Detect which cell encompasses the target text, then output its [X, Y] center coordinate. 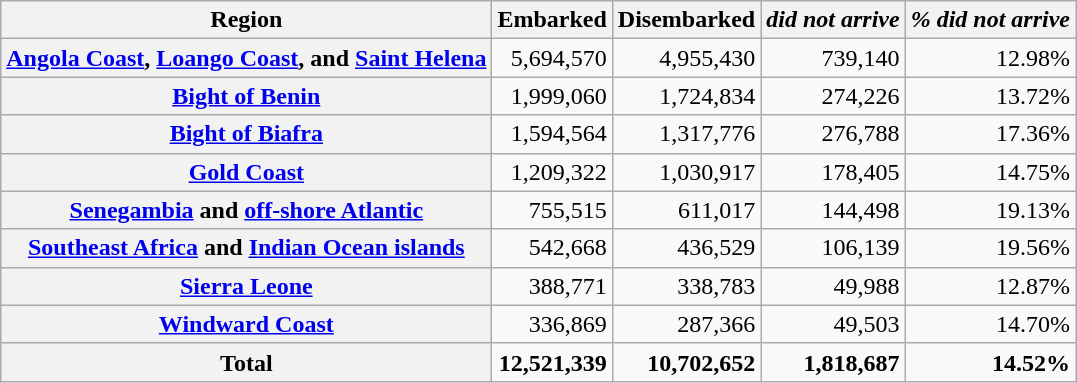
13.72% [990, 96]
338,783 [686, 286]
336,869 [552, 324]
Total [246, 362]
Southeast Africa and Indian Ocean islands [246, 248]
19.13% [990, 210]
739,140 [833, 58]
did not arrive [833, 20]
49,988 [833, 286]
1,818,687 [833, 362]
276,788 [833, 134]
12,521,339 [552, 362]
14.70% [990, 324]
611,017 [686, 210]
5,694,570 [552, 58]
1,209,322 [552, 172]
755,515 [552, 210]
1,030,917 [686, 172]
19.56% [990, 248]
12.98% [990, 58]
Disembarked [686, 20]
Senegambia and off-shore Atlantic [246, 210]
% did not arrive [990, 20]
542,668 [552, 248]
17.36% [990, 134]
178,405 [833, 172]
436,529 [686, 248]
106,139 [833, 248]
4,955,430 [686, 58]
1,594,564 [552, 134]
1,724,834 [686, 96]
14.52% [990, 362]
10,702,652 [686, 362]
144,498 [833, 210]
1,999,060 [552, 96]
Sierra Leone [246, 286]
Gold Coast [246, 172]
Region [246, 20]
14.75% [990, 172]
Windward Coast [246, 324]
388,771 [552, 286]
Bight of Biafra [246, 134]
49,503 [833, 324]
Angola Coast, Loango Coast, and Saint Helena [246, 58]
1,317,776 [686, 134]
274,226 [833, 96]
Embarked [552, 20]
Bight of Benin [246, 96]
12.87% [990, 286]
287,366 [686, 324]
